Determine the [x, y] coordinate at the center of the cell enclosing the given text.  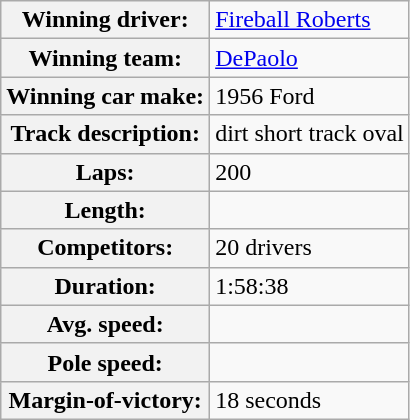
dirt short track oval [310, 134]
DePaolo [310, 58]
Winning driver: [106, 20]
Laps: [106, 172]
Fireball Roberts [310, 20]
1956 Ford [310, 96]
Pole speed: [106, 362]
Track description: [106, 134]
200 [310, 172]
Duration: [106, 286]
Margin-of-victory: [106, 400]
Length: [106, 210]
Competitors: [106, 248]
1:58:38 [310, 286]
Avg. speed: [106, 324]
18 seconds [310, 400]
20 drivers [310, 248]
Winning car make: [106, 96]
Winning team: [106, 58]
